Output the (x, y) coordinate of the center of the cell containing the given text.  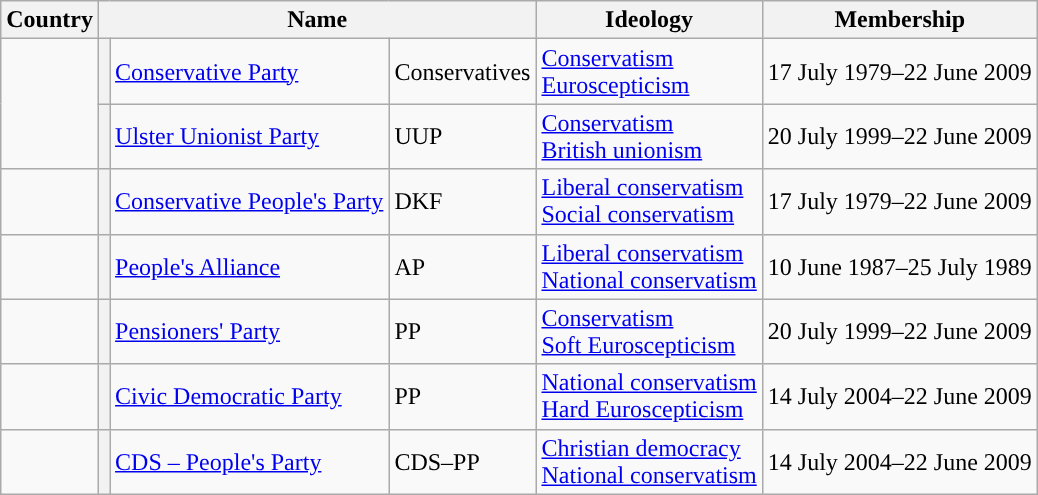
People's Alliance (250, 266)
Name (316, 20)
ConservatismSoft Euroscepticism (649, 332)
Ulster Unionist Party (250, 136)
ConservatismBritish unionism (649, 136)
Pensioners' Party (250, 332)
Liberal conservatismSocial conservatism (649, 202)
ConservatismEuroscepticism (649, 72)
UUP (462, 136)
AP (462, 266)
10 June 1987–25 July 1989 (900, 266)
CDS – People's Party (250, 462)
Membership (900, 20)
Liberal conservatismNational conservatism (649, 266)
Ideology (649, 20)
Conservative Party (250, 72)
Conservatives (462, 72)
Conservative People's Party (250, 202)
National conservatismHard Euroscepticism (649, 396)
Country (50, 20)
DKF (462, 202)
Civic Democratic Party (250, 396)
Christian democracyNational conservatism (649, 462)
CDS–PP (462, 462)
